Return [X, Y] of the center of cell containing provided text 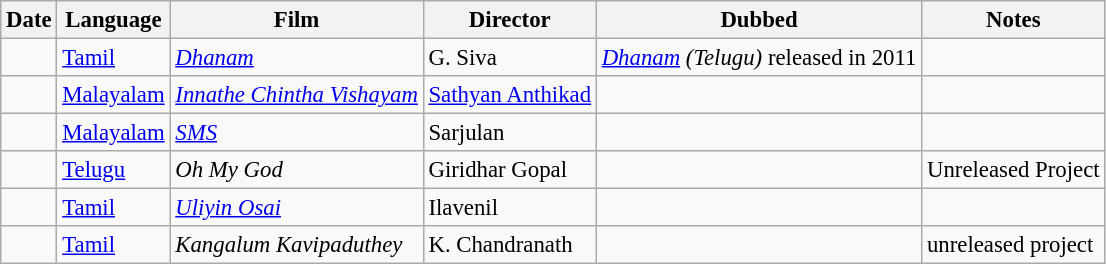
Notes [1014, 20]
Oh My God [296, 170]
Kangalum Kavipaduthey [296, 245]
Dhanam (Telugu) released in 2011 [758, 58]
unreleased project [1014, 245]
Dubbed [758, 20]
Date [29, 20]
Language [114, 20]
Ilavenil [510, 208]
Sathyan Anthikad [510, 95]
K. Chandranath [510, 245]
Telugu [114, 170]
Director [510, 20]
Sarjulan [510, 133]
G. Siva [510, 58]
Innathe Chintha Vishayam [296, 95]
Uliyin Osai [296, 208]
Dhanam [296, 58]
Giridhar Gopal [510, 170]
SMS [296, 133]
Unreleased Project [1014, 170]
Film [296, 20]
